Output the (X, Y) coordinate of the center of the cell containing the given text.  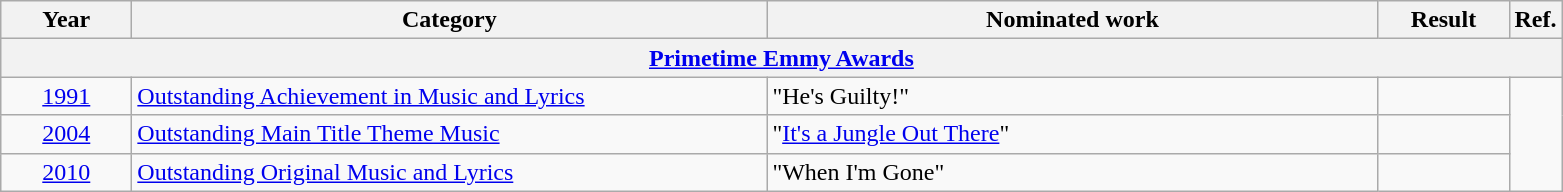
Outstanding Achievement in Music and Lyrics (450, 96)
Year (66, 20)
"He's Guilty!" (1072, 96)
Primetime Emmy Awards (782, 58)
"When I'm Gone" (1072, 172)
Nominated work (1072, 20)
Ref. (1536, 20)
"It's a Jungle Out There" (1072, 134)
Result (1444, 20)
2004 (66, 134)
1991 (66, 96)
2010 (66, 172)
Outstanding Original Music and Lyrics (450, 172)
Outstanding Main Title Theme Music (450, 134)
Category (450, 20)
